Extract the (x, y) coordinate from the center of the cell holding the provided text.  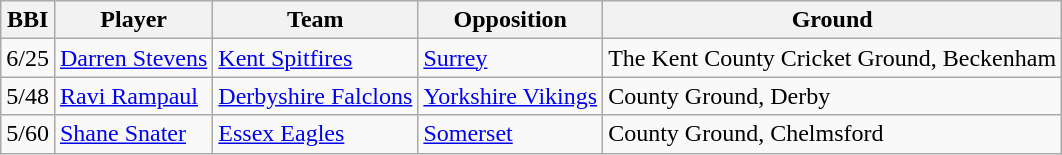
Essex Eagles (316, 134)
Somerset (510, 134)
Ground (832, 20)
Opposition (510, 20)
Player (133, 20)
BBI (28, 20)
Ravi Rampaul (133, 96)
Shane Snater (133, 134)
County Ground, Derby (832, 96)
The Kent County Cricket Ground, Beckenham (832, 58)
Yorkshire Vikings (510, 96)
Surrey (510, 58)
6/25 (28, 58)
County Ground, Chelmsford (832, 134)
Team (316, 20)
5/48 (28, 96)
Darren Stevens (133, 58)
5/60 (28, 134)
Derbyshire Falclons (316, 96)
Kent Spitfires (316, 58)
